Return [x, y] of the center of cell containing provided text 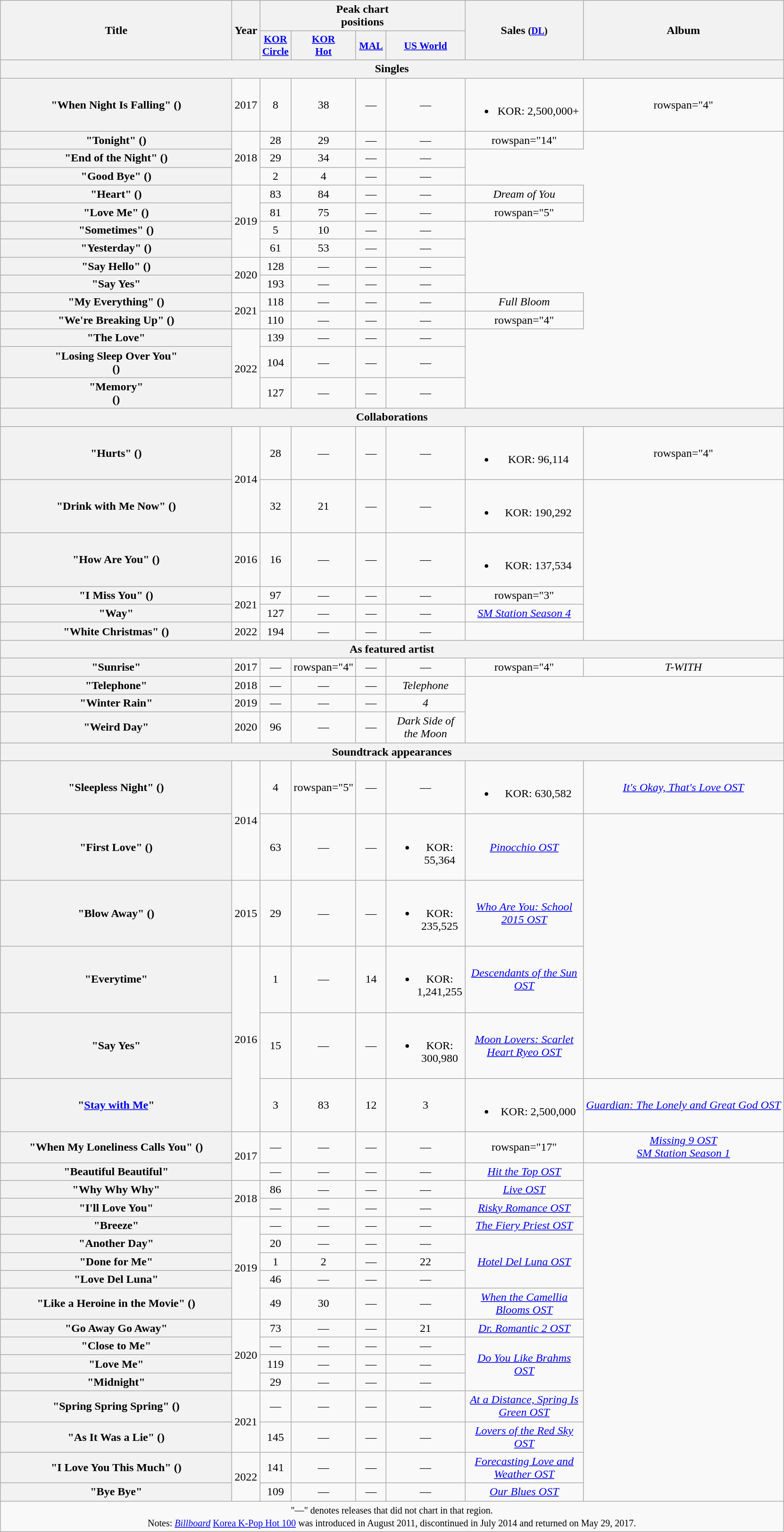
KOR: 1,241,255 [425, 979]
96 [275, 728]
49 [275, 1304]
22 [425, 1262]
"Love Me" () [116, 212]
61 [275, 248]
Sales (DL) [525, 30]
Year [246, 30]
KOR: 235,525 [425, 913]
Who Are You: School 2015 OST [525, 913]
KOR: 2,500,000 [525, 1105]
Descendants of the Sun OST [525, 979]
"Close to Me" [116, 1346]
KOR: 630,582 [525, 787]
"Like a Heroine in the Movie" () [116, 1304]
KOR: 300,980 [425, 1045]
At a Distance, Spring Is Green OST [525, 1406]
32 [275, 506]
"First Love" () [116, 847]
Live OST [525, 1189]
Soundtrack appearances [392, 752]
Collaborations [392, 417]
KOR: 55,364 [425, 847]
"We're Breaking Up" () [116, 320]
"The Love" [116, 338]
"White Christmas" () [116, 631]
"When My Loneliness Calls You" () [116, 1147]
8 [275, 105]
KOR: 2,500,000+ [525, 105]
118 [275, 302]
Hotel Del Luna OST [525, 1261]
rowspan="14" [525, 140]
"Go Away Go Away" [116, 1328]
5 [275, 230]
"Breeze" [116, 1225]
15 [275, 1045]
34 [324, 158]
"Done for Me" [116, 1262]
The Fiery Priest OST [525, 1225]
"Blow Away" () [116, 913]
14 [371, 979]
SM Station Season 4 [525, 613]
Title [116, 30]
"Memory"() [116, 393]
"Heart" () [116, 194]
"I Love You This Much" () [116, 1468]
"As It Was a Lie" () [116, 1437]
73 [275, 1328]
"When Night Is Falling" () [116, 105]
Our Blues OST [525, 1492]
110 [275, 320]
75 [324, 212]
119 [275, 1364]
Dr. Romantic 2 OST [525, 1328]
"Beautiful Beautiful" [116, 1171]
Dark Side of the Moon [425, 728]
Lovers of the Red Sky OST [525, 1437]
"Good Bye" () [116, 176]
As featured artist [392, 649]
20 [275, 1243]
194 [275, 631]
"Telephone" [116, 685]
"Say Hello" () [116, 266]
84 [324, 194]
"Another Day" [116, 1243]
10 [324, 230]
T-WITH [684, 667]
"My Everything" () [116, 302]
128 [275, 266]
"End of the Night" () [116, 158]
145 [275, 1437]
"Way" [116, 613]
Telephone [425, 685]
It's Okay, That's Love OST [684, 787]
"I Miss You" () [116, 595]
Peak chart positions [362, 16]
63 [275, 847]
"Weird Day" [116, 728]
"Bye Bye" [116, 1492]
"Losing Sleep Over You"() [116, 362]
104 [275, 362]
109 [275, 1492]
rowspan="17" [525, 1147]
"Sunrise" [116, 667]
KORCircle [275, 45]
"Why Why Why" [116, 1189]
97 [275, 595]
30 [324, 1304]
193 [275, 284]
"How Are You" () [116, 560]
"I'll Love You" [116, 1207]
53 [324, 248]
KOR: 137,534 [525, 560]
"Drink with Me Now" () [116, 506]
When the Camellia Blooms OST [525, 1304]
"Winter Rain" [116, 703]
Hit the Top OST [525, 1171]
Risky Romance OST [525, 1207]
46 [275, 1279]
81 [275, 212]
"Stay with Me" [116, 1105]
rowspan="3" [525, 595]
16 [275, 560]
"Hurts" () [116, 453]
"Sleepless Night" () [116, 787]
"Yesterday" () [116, 248]
Dream of You [525, 194]
"Sometimes" () [116, 230]
"Love Me" [116, 1364]
Do You Like Brahms OST [525, 1364]
KORHot [324, 45]
Missing 9 OSTSM Station Season 1 [684, 1147]
"Everytime" [116, 979]
"Spring Spring Spring" () [116, 1406]
US World [425, 45]
"Tonight" () [116, 140]
"Love Del Luna" [116, 1279]
141 [275, 1468]
38 [324, 105]
139 [275, 338]
Album [684, 30]
Guardian: The Lonely and Great God OST [684, 1105]
Pinocchio OST [525, 847]
KOR: 96,114 [525, 453]
12 [371, 1105]
86 [275, 1189]
Moon Lovers: Scarlet Heart Ryeo OST [525, 1045]
Full Bloom [525, 302]
2015 [246, 913]
MAL [371, 45]
Forecasting Love and Weather OST [525, 1468]
KOR: 190,292 [525, 506]
"Midnight" [116, 1382]
Singles [392, 69]
